Extract the (X, Y) coordinate from the center of the cell holding the provided text.  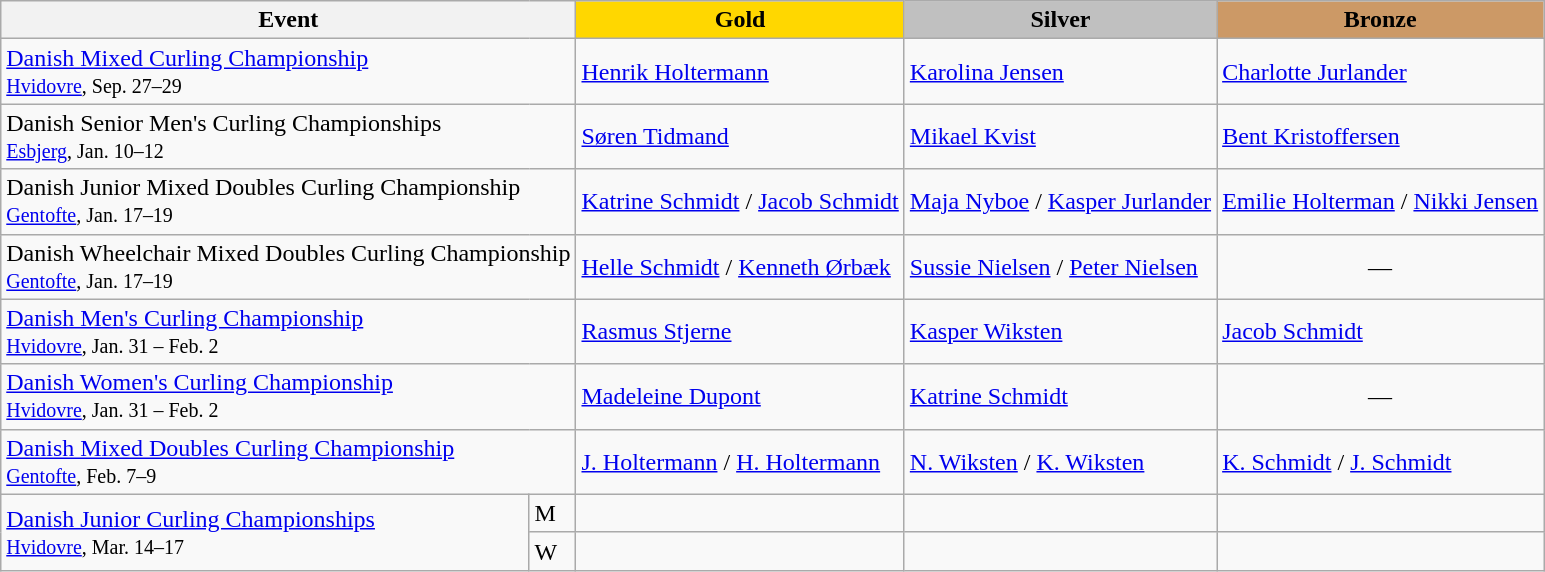
Søren Tidmand (740, 136)
K. Schmidt / J. Schmidt (1380, 462)
Kasper Wiksten (1060, 332)
Sussie Nielsen / Peter Nielsen (1060, 266)
Danish Junior Curling Championships Hvidovre, Mar. 14–17 (265, 532)
Danish Mixed Curling Championship Hvidovre, Sep. 27–29 (288, 72)
Charlotte Jurlander (1380, 72)
Emilie Holterman / Nikki Jensen (1380, 202)
Bent Kristoffersen (1380, 136)
Danish Men's Curling Championship Hvidovre, Jan. 31 – Feb. 2 (288, 332)
Helle Schmidt / Kenneth Ørbæk (740, 266)
Danish Women's Curling Championship Hvidovre, Jan. 31 – Feb. 2 (288, 396)
Event (288, 20)
J. Holtermann / H. Holtermann (740, 462)
Danish Junior Mixed Doubles Curling Championship Gentofte, Jan. 17–19 (288, 202)
Jacob Schmidt (1380, 332)
Danish Wheelchair Mixed Doubles Curling Championship Gentofte, Jan. 17–19 (288, 266)
Madeleine Dupont (740, 396)
Henrik Holtermann (740, 72)
Bronze (1380, 20)
Danish Senior Men's Curling Championships Esbjerg, Jan. 10–12 (288, 136)
W (552, 551)
N. Wiksten / K. Wiksten (1060, 462)
Katrine Schmidt / Jacob Schmidt (740, 202)
Maja Nyboe / Kasper Jurlander (1060, 202)
M (552, 513)
Gold (740, 20)
Katrine Schmidt (1060, 396)
Rasmus Stjerne (740, 332)
Silver (1060, 20)
Mikael Kvist (1060, 136)
Karolina Jensen (1060, 72)
Danish Mixed Doubles Curling Championship Gentofte, Feb. 7–9 (288, 462)
